From the cell containing the given text, extract its center point as [X, Y] coordinate. 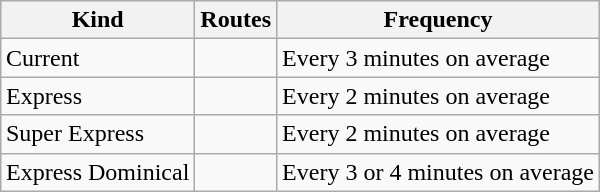
Every 3 minutes on average [438, 58]
Express Dominical [97, 172]
Super Express [97, 134]
Frequency [438, 20]
Every 3 or 4 minutes on average [438, 172]
Kind [97, 20]
Express [97, 96]
Routes [236, 20]
Current [97, 58]
